Return (X, Y) of the center of cell containing provided text 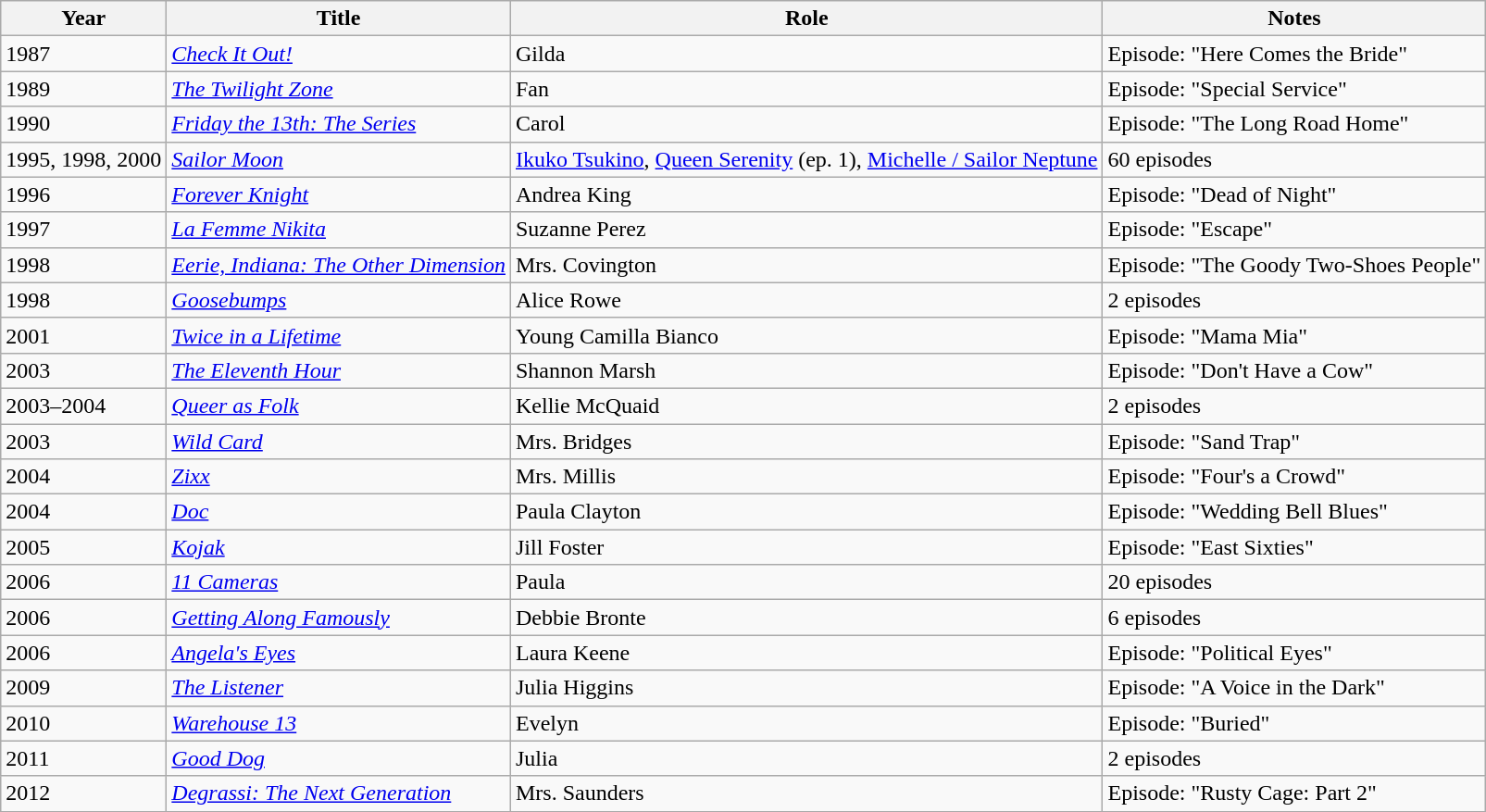
Episode: "Special Service" (1294, 89)
Doc (339, 512)
Good Dog (339, 758)
Episode: "Political Eyes" (1294, 653)
The Listener (339, 688)
Sailor Moon (339, 159)
11 Cameras (339, 582)
1995, 1998, 2000 (83, 159)
Angela's Eyes (339, 653)
La Femme Nikita (339, 230)
Episode: "The Goody Two-Shoes People" (1294, 265)
Check It Out! (339, 54)
2001 (83, 335)
2009 (83, 688)
Warehouse 13 (339, 723)
2003–2004 (83, 406)
Getting Along Famously (339, 618)
Ikuko Tsukino, Queen Serenity (ep. 1), Michelle / Sailor Neptune (805, 159)
Episode: "Four's a Crowd" (1294, 477)
Andrea King (805, 194)
Debbie Bronte (805, 618)
Friday the 13th: The Series (339, 124)
Kellie McQuaid (805, 406)
Jill Foster (805, 547)
Forever Knight (339, 194)
Year (83, 19)
Julia (805, 758)
Kojak (339, 547)
Goosebumps (339, 300)
Mrs. Covington (805, 265)
Role (805, 19)
Notes (1294, 19)
Episode: "Wedding Bell Blues" (1294, 512)
Shannon Marsh (805, 370)
2011 (83, 758)
Episode: "Buried" (1294, 723)
Carol (805, 124)
Julia Higgins (805, 688)
Degrassi: The Next Generation (339, 793)
Mrs. Saunders (805, 793)
Episode: "Mama Mia" (1294, 335)
2010 (83, 723)
Mrs. Millis (805, 477)
The Twilight Zone (339, 89)
Suzanne Perez (805, 230)
1987 (83, 54)
Episode: "Rusty Cage: Part 2" (1294, 793)
1997 (83, 230)
2012 (83, 793)
Fan (805, 89)
Gilda (805, 54)
1989 (83, 89)
Mrs. Bridges (805, 442)
Episode: "The Long Road Home" (1294, 124)
Paula (805, 582)
Episode: "Sand Trap" (1294, 442)
Episode: "A Voice in the Dark" (1294, 688)
The Eleventh Hour (339, 370)
Young Camilla Bianco (805, 335)
Wild Card (339, 442)
Eerie, Indiana: The Other Dimension (339, 265)
Queer as Folk (339, 406)
Episode: "Here Comes the Bride" (1294, 54)
Paula Clayton (805, 512)
Alice Rowe (805, 300)
2005 (83, 547)
20 episodes (1294, 582)
Title (339, 19)
Episode: "East Sixties" (1294, 547)
Zixx (339, 477)
Episode: "Don't Have a Cow" (1294, 370)
Episode: "Dead of Night" (1294, 194)
1996 (83, 194)
6 episodes (1294, 618)
Episode: "Escape" (1294, 230)
Twice in a Lifetime (339, 335)
Laura Keene (805, 653)
60 episodes (1294, 159)
1990 (83, 124)
Evelyn (805, 723)
